Detect which cell encompasses the target text, then output its [X, Y] center coordinate. 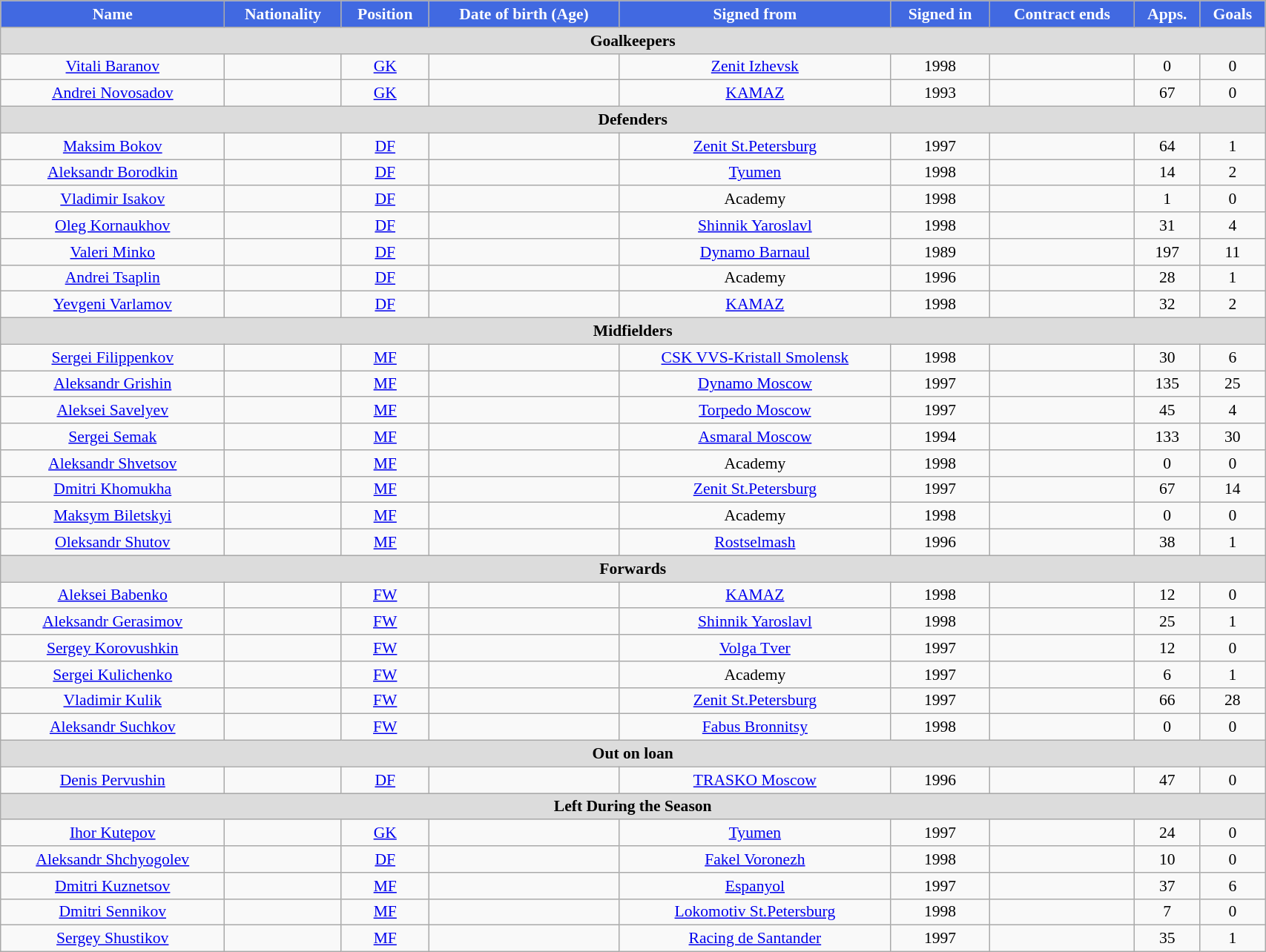
Goalkeepers [633, 41]
10 [1167, 859]
Racing de Santander [755, 939]
Denis Pervushin [113, 780]
Maksim Bokov [113, 146]
Dmitri Sennikov [113, 912]
Aleksandr Shchyogolev [113, 859]
1989 [940, 252]
Ihor Kutepov [113, 833]
Maksym Biletskyi [113, 516]
Out on loan [633, 754]
11 [1233, 252]
Dmitri Khomukha [113, 489]
Fabus Bronnitsy [755, 727]
Aleksandr Grishin [113, 384]
Goals [1233, 14]
Vladimir Kulik [113, 701]
CSK VVS-Kristall Smolensk [755, 357]
Oleg Kornaukhov [113, 225]
Name [113, 14]
Andrei Tsaplin [113, 278]
Date of birth (Age) [524, 14]
Vladimir Isakov [113, 199]
Vitali Baranov [113, 67]
Signed from [755, 14]
32 [1167, 305]
35 [1167, 939]
Volga Tver [755, 648]
Sergei Filippenkov [113, 357]
24 [1167, 833]
Aleksandr Borodkin [113, 173]
Yevgeni Varlamov [113, 305]
Fakel Voronezh [755, 859]
37 [1167, 886]
Andrei Novosadov [113, 93]
Torpedo Moscow [755, 411]
133 [1167, 437]
Aleksandr Gerasimov [113, 622]
Oleksandr Shutov [113, 543]
Position [385, 14]
Zenit Izhevsk [755, 67]
Aleksei Babenko [113, 595]
Sergey Korovushkin [113, 648]
Asmaral Moscow [755, 437]
38 [1167, 543]
Contract ends [1062, 14]
1994 [940, 437]
Forwards [633, 569]
Sergei Semak [113, 437]
Defenders [633, 120]
Nationality [283, 14]
Dynamo Barnaul [755, 252]
197 [1167, 252]
Signed in [940, 14]
Midfielders [633, 331]
Lokomotiv St.Petersburg [755, 912]
7 [1167, 912]
Aleksei Savelyev [113, 411]
Aleksandr Shvetsov [113, 463]
Espanyol [755, 886]
Apps. [1167, 14]
Aleksandr Suchkov [113, 727]
Sergei Kulichenko [113, 675]
47 [1167, 780]
1993 [940, 93]
Dynamo Moscow [755, 384]
Dmitri Kuznetsov [113, 886]
31 [1167, 225]
135 [1167, 384]
45 [1167, 411]
Sergey Shustikov [113, 939]
Valeri Minko [113, 252]
66 [1167, 701]
TRASKO Moscow [755, 780]
64 [1167, 146]
Left During the Season [633, 807]
Rostselmash [755, 543]
